From the cell containing the given text, extract its center point as (X, Y) coordinate. 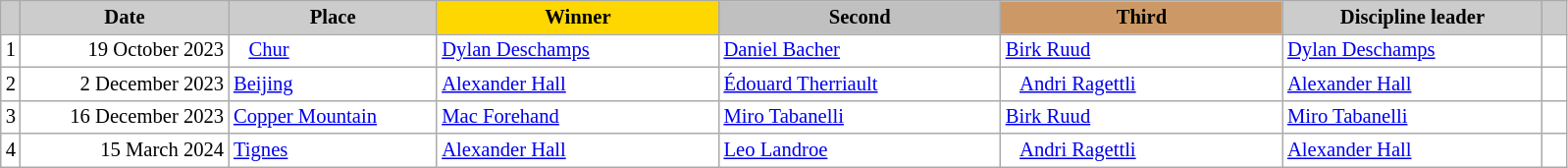
Beijing (333, 84)
Discipline leader (1413, 17)
Chur (333, 50)
16 December 2023 (125, 117)
19 October 2023 (125, 50)
15 March 2024 (125, 150)
Winner (577, 17)
Mac Forehand (577, 117)
4 (11, 150)
Leo Landroe (860, 150)
Place (333, 17)
Date (125, 17)
Third (1142, 17)
3 (11, 117)
2 December 2023 (125, 84)
Daniel Bacher (860, 50)
Second (860, 17)
Édouard Therriault (860, 84)
1 (11, 50)
2 (11, 84)
Tignes (333, 150)
Copper Mountain (333, 117)
